Identify which cell holds the provided text, then report its (x, y) central coordinate. 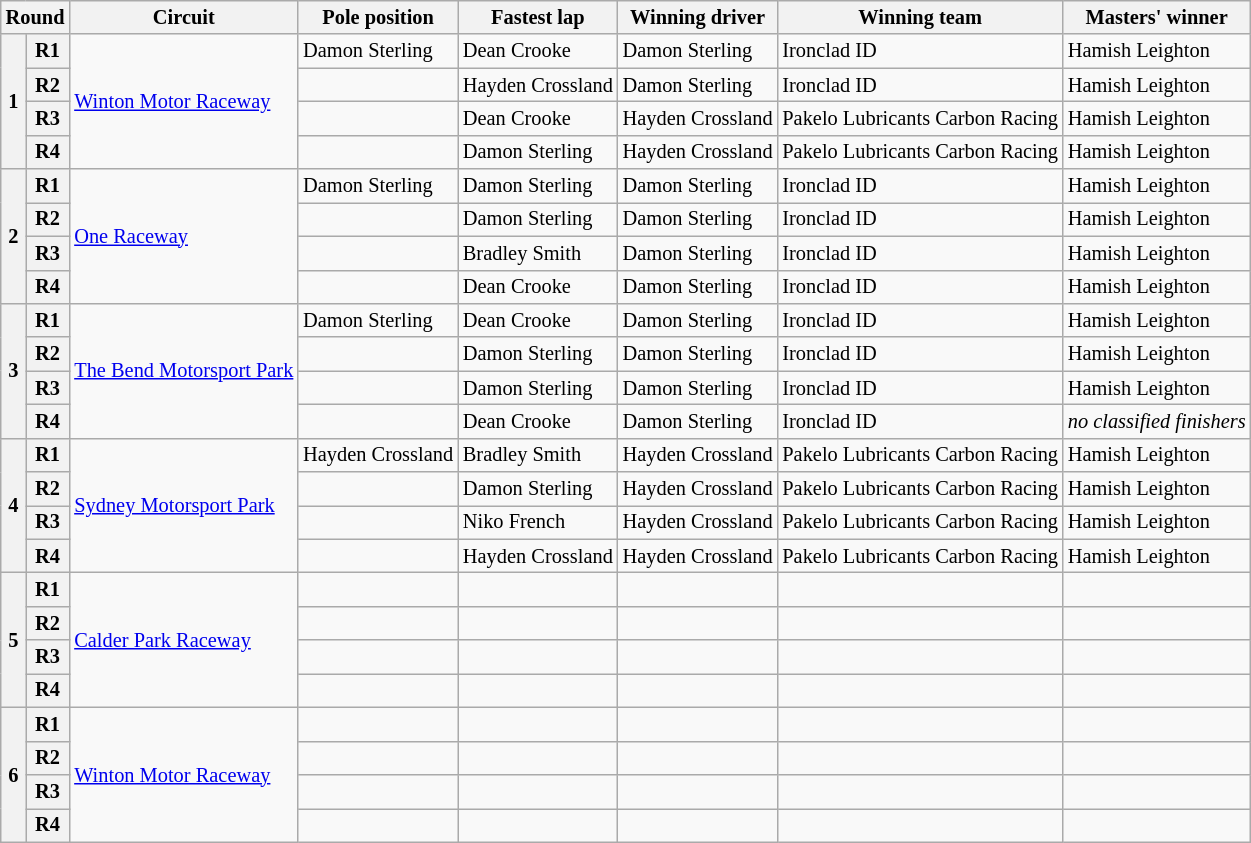
Masters' winner (1157, 17)
6 (14, 774)
Pole position (378, 17)
Round (36, 17)
Circuit (184, 17)
5 (14, 640)
4 (14, 506)
The Bend Motorsport Park (184, 370)
no classified finishers (1157, 421)
Winning team (920, 17)
Calder Park Raceway (184, 640)
3 (14, 370)
Niko French (538, 522)
Fastest lap (538, 17)
Winning driver (698, 17)
1 (14, 102)
2 (14, 236)
One Raceway (184, 236)
Sydney Motorsport Park (184, 506)
